Extract the (x, y) coordinate from the center of the cell holding the provided text.  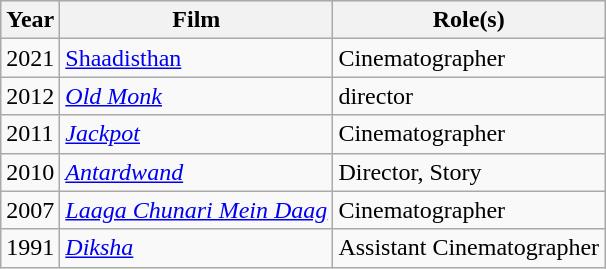
2011 (30, 134)
2012 (30, 96)
director (469, 96)
Assistant Cinematographer (469, 248)
Film (196, 20)
Antardwand (196, 172)
Year (30, 20)
Shaadisthan (196, 58)
Diksha (196, 248)
Jackpot (196, 134)
2010 (30, 172)
Old Monk (196, 96)
Director, Story (469, 172)
1991 (30, 248)
Role(s) (469, 20)
2021 (30, 58)
Laaga Chunari Mein Daag (196, 210)
2007 (30, 210)
